Pinpoint the cell where the given text exists, returning its (X, Y) midpoint coordinate. 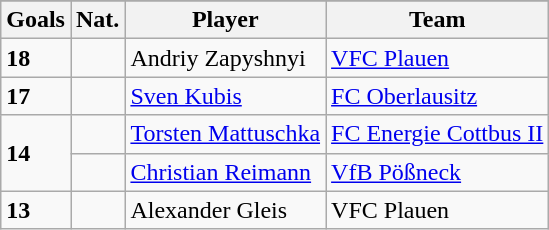
Sven Kubis (226, 96)
18 (36, 58)
Nat. (97, 20)
Team (438, 20)
Andriy Zapyshnyi (226, 58)
FC Oberlausitz (438, 96)
Player (226, 20)
Goals (36, 20)
Alexander Gleis (226, 210)
14 (36, 153)
Torsten Mattuschka (226, 134)
Christian Reimann (226, 172)
17 (36, 96)
FC Energie Cottbus II (438, 134)
VfB Pößneck (438, 172)
13 (36, 210)
